Locate the cell with the specified text and output its [x, y] center coordinate. 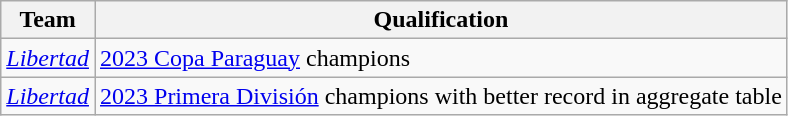
Qualification [440, 20]
2023 Primera División champions with better record in aggregate table [440, 96]
2023 Copa Paraguay champions [440, 58]
Team [48, 20]
